Locate the cell with the specified text and output its [x, y] center coordinate. 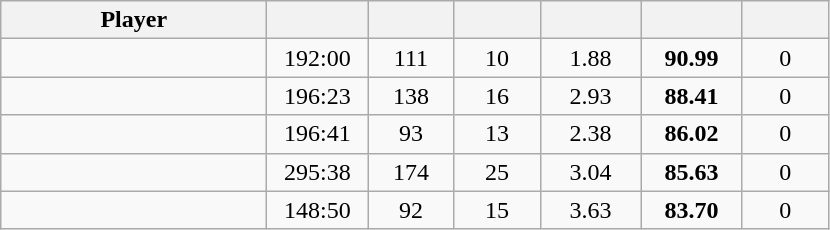
88.41 [692, 96]
93 [411, 134]
138 [411, 96]
2.38 [590, 134]
174 [411, 172]
192:00 [318, 58]
196:23 [318, 96]
90.99 [692, 58]
1.88 [590, 58]
15 [497, 210]
92 [411, 210]
25 [497, 172]
86.02 [692, 134]
3.04 [590, 172]
148:50 [318, 210]
196:41 [318, 134]
13 [497, 134]
16 [497, 96]
111 [411, 58]
3.63 [590, 210]
85.63 [692, 172]
10 [497, 58]
2.93 [590, 96]
Player [134, 20]
83.70 [692, 210]
295:38 [318, 172]
